Provide the [X, Y] coordinate of the cell's center where the given text is located.  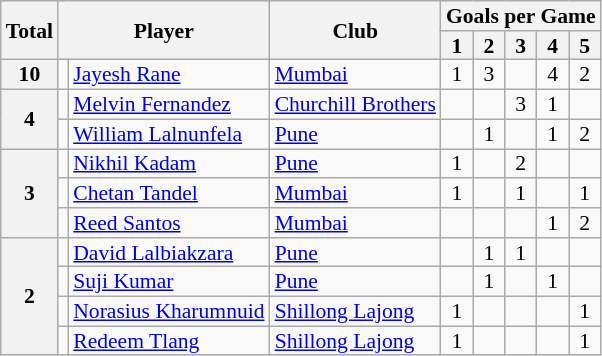
Redeem Tlang [168, 341]
Suji Kumar [168, 282]
David Lalbiakzara [168, 253]
Club [356, 30]
10 [30, 75]
Player [164, 30]
Chetan Tandel [168, 193]
Melvin Fernandez [168, 105]
Nikhil Kadam [168, 164]
Reed Santos [168, 223]
Churchill Brothers [356, 105]
Goals per Game [521, 16]
Norasius Kharumnuid [168, 312]
Jayesh Rane [168, 75]
5 [585, 46]
Total [30, 30]
William Lalnunfela [168, 134]
